Provide the [X, Y] coordinate of the cell's center where the given text is located.  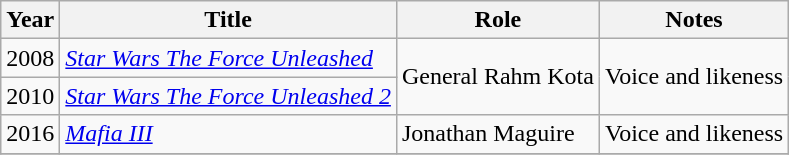
2010 [30, 96]
2008 [30, 58]
Star Wars The Force Unleashed 2 [228, 96]
General Rahm Kota [498, 77]
Star Wars The Force Unleashed [228, 58]
Title [228, 20]
Role [498, 20]
Jonathan Maguire [498, 134]
2016 [30, 134]
Mafia III [228, 134]
Notes [694, 20]
Year [30, 20]
